Detect which cell encompasses the target text, then output its (X, Y) center coordinate. 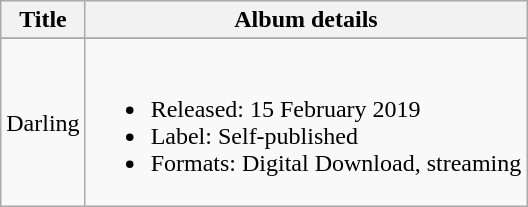
Released: 15 February 2019Label: Self-publishedFormats: Digital Download, streaming (306, 122)
Darling (43, 122)
Album details (306, 20)
Title (43, 20)
